Locate the cell with the specified text and output its (X, Y) center coordinate. 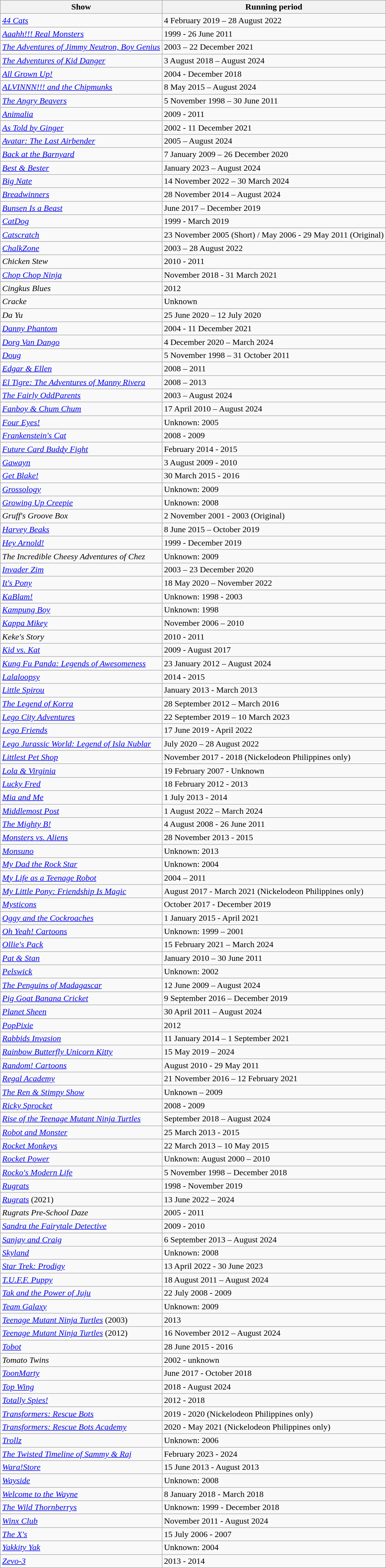
Ollie's Pack (81, 945)
Unknown: 2005 (274, 422)
The Ren & Stimpy Show (81, 1092)
4 August 2008 - 26 June 2011 (274, 824)
Top Wing (81, 1387)
June 2017 – December 2019 (274, 208)
Unknown: 2013 (274, 851)
El Tigre: The Adventures of Manny Rivera (81, 382)
2009 - 2010 (274, 1226)
18 February 2012 - 2013 (274, 784)
Totally Spies! (81, 1400)
2014 - 2015 (274, 677)
Wayside (81, 1481)
2008 – 2011 (274, 369)
Lego City Adventures (81, 717)
Gruff's Groove Box (81, 516)
Four Eyes! (81, 422)
Kung Fu Panda: Legends of Awesomeness (81, 663)
The Angry Beavers (81, 101)
Tak and the Power of Juju (81, 1293)
ToonMarty (81, 1373)
3 August 2009 - 2010 (274, 462)
2002 - 11 December 2021 (274, 127)
January 2023 – August 2024 (274, 168)
February 2023 - 2024 (274, 1454)
October 2017 - December 2019 (274, 905)
Show (81, 7)
2020 - May 2021 (Nickelodeon Philippines only) (274, 1427)
Trollz (81, 1440)
1998 - November 2019 (274, 1186)
13 April 2022 - 30 June 2023 (274, 1266)
Running period (274, 7)
The Wild Thornberrys (81, 1507)
Unknown – 2009 (274, 1092)
My Life as a Teenage Robot (81, 878)
Hey Arnold! (81, 543)
2004 - December 2018 (274, 74)
Grossology (81, 489)
18 May 2020 – November 2022 (274, 583)
2003 – 22 December 2021 (274, 47)
ChalkZone (81, 248)
1 August 2022 – March 2024 (274, 811)
Cingkus Blues (81, 288)
Chicken Stew (81, 262)
Edgar & Ellen (81, 369)
1 January 2015 - April 2021 (274, 918)
19 February 2007 - Unknown (274, 770)
28 November 2014 – August 2024 (274, 195)
7 January 2009 – 26 December 2020 (274, 154)
November 2011 - August 2024 (274, 1521)
Skyland (81, 1253)
5 November 1998 – 30 June 2011 (274, 101)
Pig Goat Banana Cricket (81, 998)
6 September 2013 – August 2024 (274, 1239)
13 June 2022 – 2024 (274, 1199)
2 November 2001 - 2003 (Original) (274, 516)
Growing Up Creepie (81, 503)
Lucky Fred (81, 784)
2009 - August 2017 (274, 650)
The Incredible Cheesy Adventures of Chez (81, 556)
Tomato Twins (81, 1360)
5 November 1998 – December 2018 (274, 1172)
Rabbids Invasion (81, 1039)
2005 – August 2024 (274, 141)
25 March 2013 - 2015 (274, 1132)
23 November 2005 (Short) / May 2006 - 29 May 2011 (Original) (274, 235)
August 2017 - March 2021 (Nickelodeon Philippines only) (274, 891)
February 2014 - 2015 (274, 449)
It's Pony (81, 583)
The Adventures of Kid Danger (81, 61)
Rocket Power (81, 1159)
Yakkity Yak (81, 1548)
The Adventures of Jimmy Neutron, Boy Genius (81, 47)
Planet Sheen (81, 1012)
The Penguins of Madagascar (81, 985)
Ricky Sprocket (81, 1106)
Mia and Me (81, 797)
Keke's Story (81, 637)
The Mighty B! (81, 824)
Wara!Store (81, 1467)
1999 - 26 June 2011 (274, 34)
Future Card Buddy Fight (81, 449)
PopPixie (81, 1025)
Doug (81, 355)
Bunsen Is a Beast (81, 208)
Robot and Monster (81, 1132)
Welcome to the Wayne (81, 1494)
28 November 2013 - 2015 (274, 838)
15 June 2013 - August 2013 (274, 1467)
Unknown: 1999 – 2001 (274, 931)
15 February 2021 – March 2024 (274, 945)
Avatar: The Last Airbender (81, 141)
Kampung Boy (81, 610)
2005 - 2011 (274, 1213)
2004 – 2011 (274, 878)
August 2010 - 29 May 2011 (274, 1065)
Lalaloopsy (81, 677)
Chop Chop Ninja (81, 275)
Get Blake! (81, 476)
14 November 2022 – 30 March 2024 (274, 181)
November 2017 - 2018 (Nickelodeon Philippines only) (274, 757)
September 2018 – August 2024 (274, 1119)
Little Spirou (81, 690)
Pelswick (81, 971)
Monsuno (81, 851)
11 January 2014 – 1 September 2021 (274, 1039)
Frankenstein's Cat (81, 436)
28 June 2015 - 2016 (274, 1347)
November 2006 – 2010 (274, 623)
Unknown: 2006 (274, 1440)
Kid vs. Kat (81, 650)
Rocko's Modern Life (81, 1172)
Unknown: August 2000 – 2010 (274, 1159)
21 November 2016 – 12 February 2021 (274, 1079)
All Grown Up! (81, 74)
22 March 2013 – 10 May 2015 (274, 1146)
Rugrats Pre-School Daze (81, 1213)
Unknown (274, 302)
Cracke (81, 302)
Regal Academy (81, 1079)
28 September 2012 – March 2016 (274, 704)
23 January 2012 – August 2024 (274, 663)
Harvey Beaks (81, 529)
2018 - August 2024 (274, 1387)
16 November 2012 – August 2024 (274, 1333)
2009 - 2011 (274, 114)
KaBlam! (81, 597)
The Twisted Timeline of Sammy & Raj (81, 1454)
1999 - December 2019 (274, 543)
Tobot (81, 1347)
Breadwinners (81, 195)
44 Cats (81, 20)
Dorg Van Dango (81, 342)
1999 - March 2019 (274, 221)
My Dad the Rock Star (81, 864)
2003 – 28 August 2022 (274, 248)
17 June 2019 - April 2022 (274, 730)
2003 – 23 December 2020 (274, 569)
Oh Yeah! Cartoons (81, 931)
30 April 2011 – August 2024 (274, 1012)
Team Galaxy (81, 1306)
Rise of the Teenage Mutant Ninja Turtles (81, 1119)
Middlemost Post (81, 811)
30 March 2015 - 2016 (274, 476)
Rugrats (81, 1186)
Star Trek: Prodigy (81, 1266)
Unknown: 1998 - 2003 (274, 597)
2004 - 11 December 2021 (274, 328)
The X's (81, 1534)
Animalia (81, 114)
CatDog (81, 221)
Lola & Virginia (81, 770)
Transformers: Rescue Bots (81, 1413)
T.U.F.F. Puppy (81, 1280)
Danny Phantom (81, 328)
Rainbow Butterfly Unicorn Kitty (81, 1052)
8 June 2015 – October 2019 (274, 529)
18 August 2011 – August 2024 (274, 1280)
Mysticons (81, 905)
5 November 1998 – 31 October 2011 (274, 355)
Fanboy & Chum Chum (81, 409)
June 2017 - October 2018 (274, 1373)
Zevo-3 (81, 1561)
Aaahh!!! Real Monsters (81, 34)
Unknown: 1998 (274, 610)
25 June 2020 – 12 July 2020 (274, 315)
8 January 2018 - March 2018 (274, 1494)
4 February 2019 – 28 August 2022 (274, 20)
Random! Cartoons (81, 1065)
2002 - unknown (274, 1360)
Big Nate (81, 181)
Catscratch (81, 235)
Monsters vs. Aliens (81, 838)
July 2020 – 28 August 2022 (274, 744)
Back at the Barnyard (81, 154)
2013 - 2014 (274, 1561)
The Legend of Korra (81, 704)
Da Yu (81, 315)
Teenage Mutant Ninja Turtles (2003) (81, 1320)
November 2018 - 31 March 2021 (274, 275)
22 September 2019 – 10 March 2023 (274, 717)
15 July 2006 - 2007 (274, 1534)
Best & Bester (81, 168)
Lego Jurassic World: Legend of Isla Nublar (81, 744)
Winx Club (81, 1521)
Invader Zim (81, 569)
My Little Pony: Friendship Is Magic (81, 891)
3 August 2018 – August 2024 (274, 61)
ALVINNN!!! and the Chipmunks (81, 87)
2019 - 2020 (Nickelodeon Philippines only) (274, 1413)
Rocket Monkeys (81, 1146)
9 September 2016 – December 2019 (274, 998)
2008 – 2013 (274, 382)
8 May 2015 – August 2024 (274, 87)
January 2010 – 30 June 2011 (274, 958)
Transformers: Rescue Bots Academy (81, 1427)
Teenage Mutant Ninja Turtles (2012) (81, 1333)
Unknown: 2002 (274, 971)
2003 – August 2024 (274, 396)
Lego Friends (81, 730)
4 December 2020 – March 2024 (274, 342)
15 May 2019 – 2024 (274, 1052)
Sanjay and Craig (81, 1239)
Gawayn (81, 462)
Oggy and the Cockroaches (81, 918)
Rugrats (2021) (81, 1199)
1 July 2013 - 2014 (274, 797)
Pat & Stan (81, 958)
12 June 2009 – August 2024 (274, 985)
2012 - 2018 (274, 1400)
Sandra the Fairytale Detective (81, 1226)
Littlest Pet Shop (81, 757)
Unknown: 1999 - December 2018 (274, 1507)
2013 (274, 1320)
The Fairly OddParents (81, 396)
22 July 2008 - 2009 (274, 1293)
17 April 2010 – August 2024 (274, 409)
January 2013 - March 2013 (274, 690)
As Told by Ginger (81, 127)
Kappa Mikey (81, 623)
